Identify which cell holds the provided text, then report its [x, y] central coordinate. 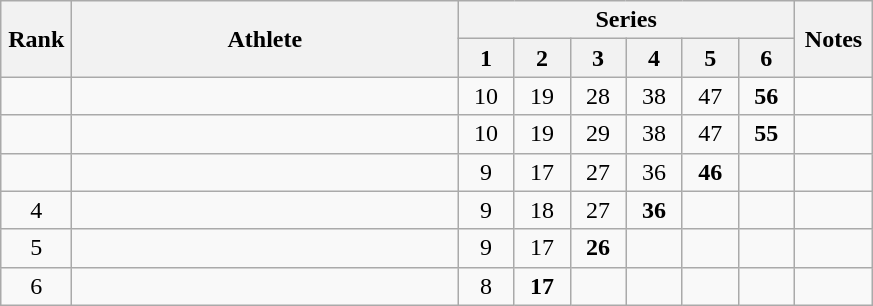
Series [626, 20]
Athlete [265, 39]
56 [766, 96]
1 [486, 58]
46 [710, 172]
55 [766, 134]
26 [598, 248]
3 [598, 58]
8 [486, 286]
18 [542, 210]
2 [542, 58]
29 [598, 134]
28 [598, 96]
Rank [36, 39]
Notes [834, 39]
